From the cell containing the given text, extract its center point as (X, Y) coordinate. 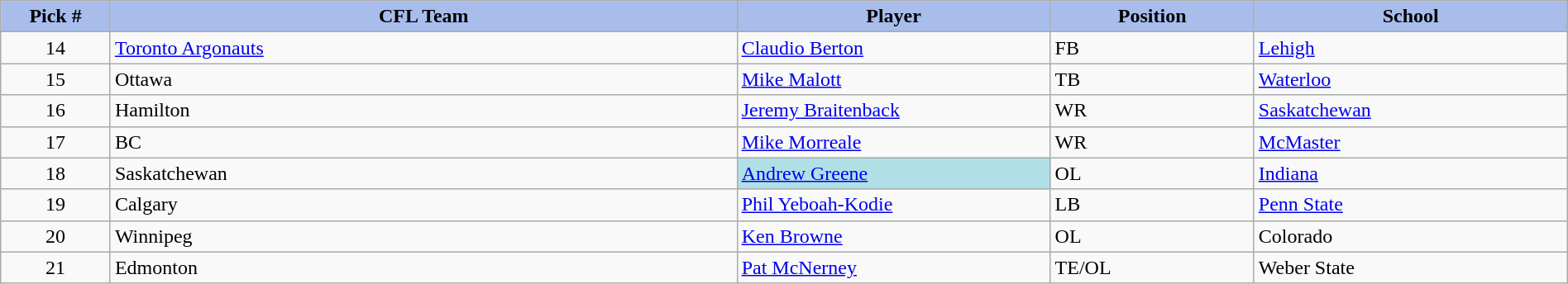
Position (1152, 17)
21 (56, 267)
Edmonton (423, 267)
Toronto Argonauts (423, 48)
Waterloo (1411, 79)
Indiana (1411, 173)
19 (56, 205)
TB (1152, 79)
Lehigh (1411, 48)
15 (56, 79)
16 (56, 111)
Claudio Berton (893, 48)
Mike Morreale (893, 142)
20 (56, 236)
BC (423, 142)
Winnipeg (423, 236)
Weber State (1411, 267)
TE/OL (1152, 267)
Player (893, 17)
Pat McNerney (893, 267)
Ken Browne (893, 236)
LB (1152, 205)
Andrew Greene (893, 173)
McMaster (1411, 142)
17 (56, 142)
Ottawa (423, 79)
Penn State (1411, 205)
Hamilton (423, 111)
18 (56, 173)
FB (1152, 48)
Phil Yeboah-Kodie (893, 205)
Colorado (1411, 236)
Mike Malott (893, 79)
Calgary (423, 205)
Pick # (56, 17)
CFL Team (423, 17)
Jeremy Braitenback (893, 111)
School (1411, 17)
14 (56, 48)
